Return the (x, y) coordinate for the center point of the cell that contains the specified text.  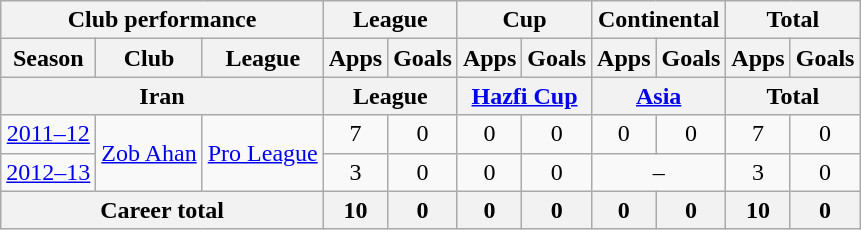
Cup (524, 20)
Hazfi Cup (524, 96)
– (659, 172)
Season (48, 58)
2012–13 (48, 172)
Career total (162, 210)
Continental (659, 20)
Club (149, 58)
Club performance (162, 20)
2011–12 (48, 134)
Zob Ahan (149, 153)
Iran (162, 96)
Asia (659, 96)
Pro League (262, 153)
